Scan for the cell matching the given text and deliver its [x, y] coordinate at center. 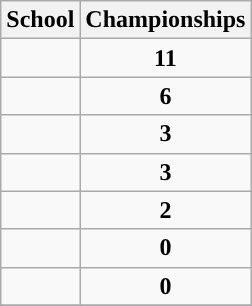
11 [166, 58]
2 [166, 210]
Championships [166, 20]
School [40, 20]
6 [166, 96]
